Detect which cell encompasses the target text, then output its [X, Y] center coordinate. 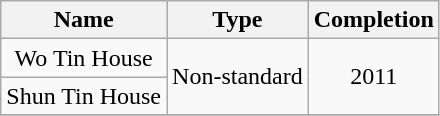
Wo Tin House [84, 58]
Shun Tin House [84, 96]
Non-standard [238, 77]
Completion [374, 20]
Type [238, 20]
2011 [374, 77]
Name [84, 20]
